Provide the (X, Y) coordinate of the cell's center where the given text is located.  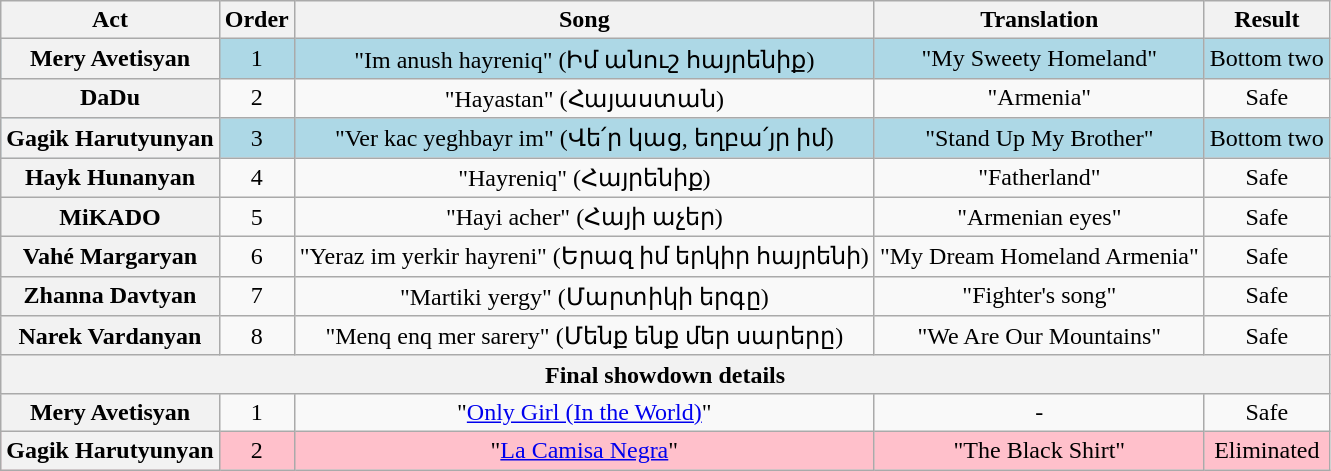
5 (256, 217)
8 (256, 336)
Song (584, 20)
Narek Vardanyan (110, 336)
"Hayi acher" (Հայի աչեր) (584, 217)
3 (256, 138)
"Menq enq mer sarery" (Մենք ենք մեր սարերը) (584, 336)
"My Sweety Homeland" (1039, 59)
"Armenia" (1039, 98)
- (1039, 412)
"Armenian eyes" (1039, 217)
"Fighter's song" (1039, 296)
"Fatherland" (1039, 178)
Vahé Margaryan (110, 257)
"My Dream Homeland Armenia" (1039, 257)
"Hayreniq" (Հայրենիք) (584, 178)
Act (110, 20)
"Im anush hayreniq" (Իմ անուշ հայրենիք) (584, 59)
Hayk Hunanyan (110, 178)
"La Camisa Negra" (584, 450)
4 (256, 178)
6 (256, 257)
Order (256, 20)
Eliminated (1266, 450)
"Stand Up My Brother" (1039, 138)
Result (1266, 20)
MiKADO (110, 217)
Zhanna Davtyan (110, 296)
"Yeraz im yerkir hayreni" (Երազ իմ երկիր հայրենի) (584, 257)
"The Black Shirt" (1039, 450)
"Hayastan" (Հայաստան) (584, 98)
"We Are Our Mountains" (1039, 336)
DaDu (110, 98)
Final showdown details (666, 374)
"Only Girl (In the World)" (584, 412)
"Martiki yergy" (Մարտիկի երգը) (584, 296)
Translation (1039, 20)
"Ver kac yeghbayr im" (Վե՛ր կաց, եղբա՛յր իմ) (584, 138)
7 (256, 296)
